Identify which cell holds the provided text, then report its (x, y) central coordinate. 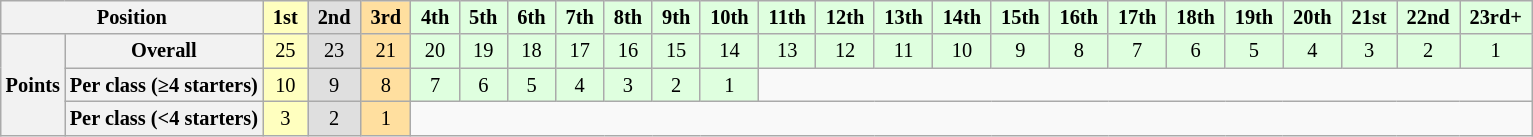
14 (729, 51)
17 (580, 51)
11 (903, 51)
11th (788, 17)
15th (1020, 17)
21st (1370, 17)
21 (385, 51)
17th (1137, 17)
15 (676, 51)
Points (33, 84)
23 (334, 51)
9th (676, 17)
4th (435, 17)
16th (1079, 17)
2nd (334, 17)
12 (845, 51)
6th (531, 17)
Position (132, 17)
19 (483, 51)
13th (903, 17)
5th (483, 17)
12th (845, 17)
7th (580, 17)
1st (286, 17)
20 (435, 51)
3rd (385, 17)
18 (531, 51)
10th (729, 17)
20th (1312, 17)
22nd (1428, 17)
14th (962, 17)
Per class (≥4 starters) (164, 85)
16 (628, 51)
19th (1254, 17)
18th (1195, 17)
23rd+ (1496, 17)
25 (286, 51)
Per class (<4 starters) (164, 118)
8th (628, 17)
Overall (164, 51)
13 (788, 51)
